Determine the [x, y] coordinate at the center of the cell enclosing the given text.  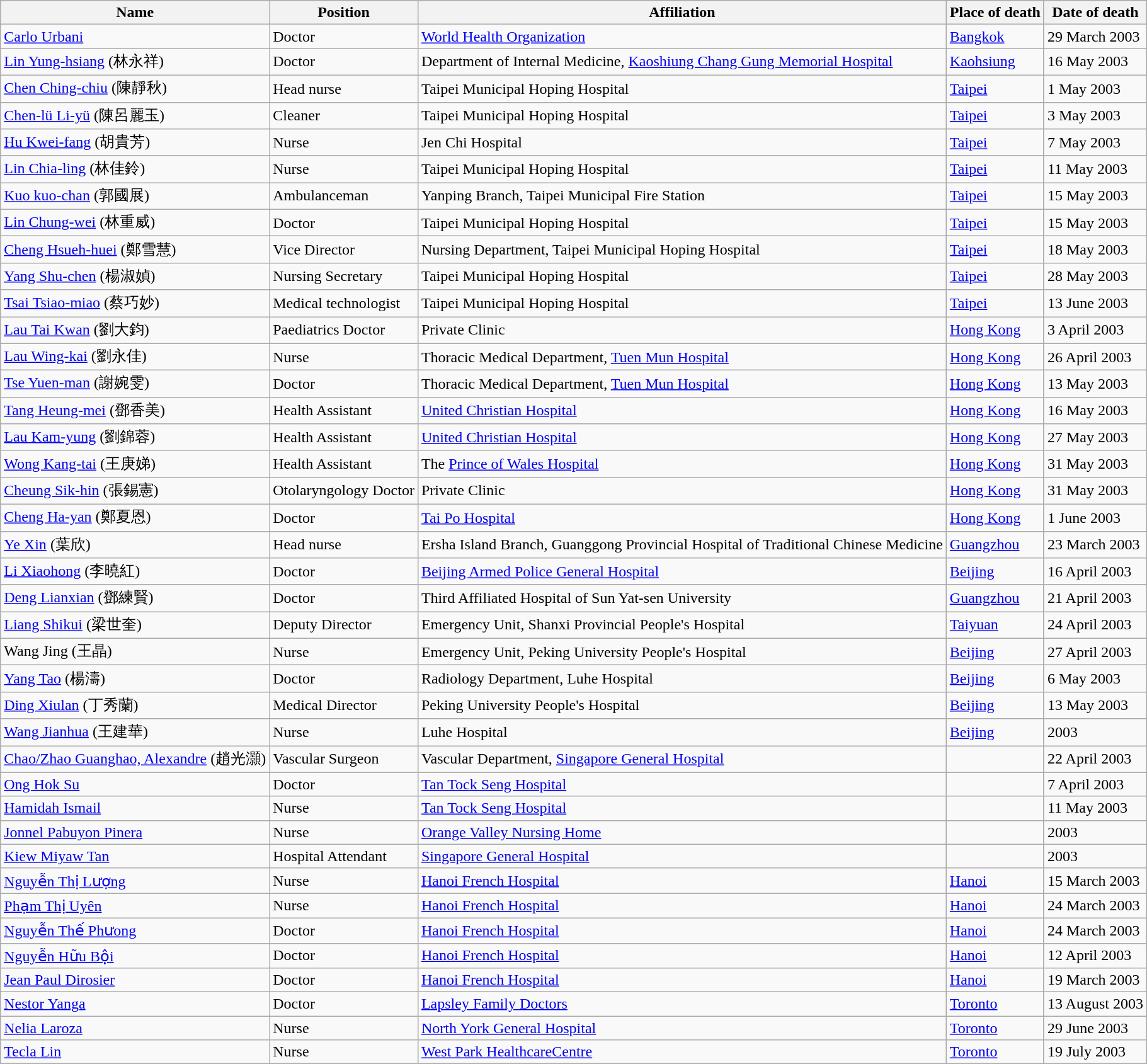
West Park HealthcareCentre [682, 1052]
29 June 2003 [1095, 1028]
24 April 2003 [1095, 625]
Tsai Tsiao-miao (蔡巧妙) [135, 304]
Department of Internal Medicine, Kaoshiung Chang Gung Memorial Hospital [682, 62]
Lapsley Family Doctors [682, 1004]
Cheng Hsueh-huei (鄭雪慧) [135, 249]
Yang Shu-chen (楊淑媜) [135, 276]
The Prince of Wales Hospital [682, 464]
Name [135, 13]
Ersha Island Branch, Guanggong Provincial Hospital of Traditional Chinese Medicine [682, 544]
Nguyễn Thế Phưong [135, 930]
15 March 2003 [1095, 881]
3 May 2003 [1095, 116]
Lau Kam-yung (劉錦蓉) [135, 437]
7 April 2003 [1095, 784]
Carlo Urbani [135, 37]
Vascular Surgeon [344, 760]
Tang Heung-mei (鄧香美) [135, 411]
Radiology Department, Luhe Hospital [682, 679]
Date of death [1095, 13]
Ye Xin (葉欣) [135, 544]
Liang Shikui (梁世奎) [135, 625]
3 April 2003 [1095, 330]
16 April 2003 [1095, 572]
Chen Ching-chiu (陳靜秋) [135, 88]
Kiew Miyaw Tan [135, 856]
27 April 2003 [1095, 651]
Affiliation [682, 13]
Third Affiliated Hospital of Sun Yat-sen University [682, 598]
Ambulanceman [344, 197]
Emergency Unit, Peking University People's Hospital [682, 651]
Deng Lianxian (鄧練賢) [135, 598]
Chao/Zhao Guanghao, Alexandre (趙光灝) [135, 760]
Medical Director [344, 706]
6 May 2003 [1095, 679]
Jonnel Pabuyon Pinera [135, 832]
Singapore General Hospital [682, 856]
Li Xiaohong (李曉紅) [135, 572]
Bangkok [995, 37]
Wong Kang-tai (王庚娣) [135, 464]
Otolaryngology Doctor [344, 491]
Deputy Director [344, 625]
18 May 2003 [1095, 249]
Vascular Department, Singapore General Hospital [682, 760]
Chen-lü Li-yü (陳呂麗玉) [135, 116]
Paediatrics Doctor [344, 330]
Hospital Attendant [344, 856]
Nelia Laroza [135, 1028]
Lau Wing-kai (劉永佳) [135, 357]
21 April 2003 [1095, 598]
Luhe Hospital [682, 732]
Wang Jing (王晶) [135, 651]
26 April 2003 [1095, 357]
Kaohsiung [995, 62]
Phạm Thị Uyên [135, 906]
7 May 2003 [1095, 142]
Orange Valley Nursing Home [682, 832]
Yang Tao (楊濤) [135, 679]
Emergency Unit, Shanxi Provincial People's Hospital [682, 625]
Position [344, 13]
28 May 2003 [1095, 276]
22 April 2003 [1095, 760]
Cleaner [344, 116]
Lin Chung-wei (林重威) [135, 223]
13 August 2003 [1095, 1004]
27 May 2003 [1095, 437]
Beijing Armed Police General Hospital [682, 572]
North York General Hospital [682, 1028]
Vice Director [344, 249]
Tse Yuen-man (謝婉雯) [135, 384]
Ong Hok Su [135, 784]
Kuo kuo-chan (郭國展) [135, 197]
19 March 2003 [1095, 980]
Peking University People's Hospital [682, 706]
13 June 2003 [1095, 304]
Jean Paul Dirosier [135, 980]
Nguyễn Hữu Bội [135, 956]
29 March 2003 [1095, 37]
Medical technologist [344, 304]
Lin Yung-hsiang (林永祥) [135, 62]
Lin Chia-ling (林佳鈴) [135, 169]
World Health Organization [682, 37]
Wang Jianhua (王建華) [135, 732]
1 May 2003 [1095, 88]
1 June 2003 [1095, 518]
Yanping Branch, Taipei Municipal Fire Station [682, 197]
Place of death [995, 13]
Tecla Lin [135, 1052]
Hu Kwei-fang (胡貴芳) [135, 142]
Nguyễn Thị Lượng [135, 881]
19 July 2003 [1095, 1052]
Taiyuan [995, 625]
Nestor Yanga [135, 1004]
23 March 2003 [1095, 544]
12 April 2003 [1095, 956]
Cheng Ha-yan (鄭夏恩) [135, 518]
Hamidah Ismail [135, 808]
Ding Xiulan (丁秀蘭) [135, 706]
Nursing Secretary [344, 276]
Cheung Sik-hin (張錫憲) [135, 491]
Lau Tai Kwan (劉大鈞) [135, 330]
Nursing Department, Taipei Municipal Hoping Hospital [682, 249]
Jen Chi Hospital [682, 142]
Tai Po Hospital [682, 518]
